Determine the (X, Y) coordinate at the center of the cell enclosing the given text.  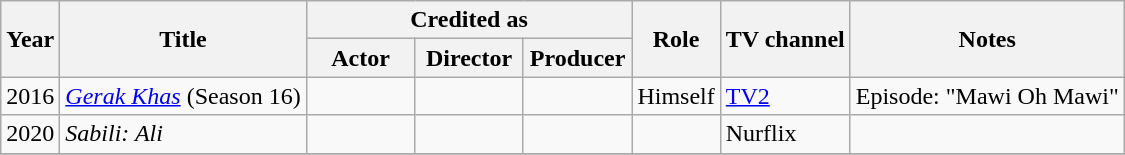
Nurflix (785, 134)
Himself (676, 96)
Sabili: Ali (183, 134)
Notes (987, 39)
TV channel (785, 39)
2020 (30, 134)
Credited as (469, 20)
Director (470, 58)
TV2 (785, 96)
2016 (30, 96)
Year (30, 39)
Gerak Khas (Season 16) (183, 96)
Actor (360, 58)
Episode: "Mawi Oh Mawi" (987, 96)
Producer (578, 58)
Title (183, 39)
Role (676, 39)
